Output the (x, y) coordinate of the center of the cell containing the given text.  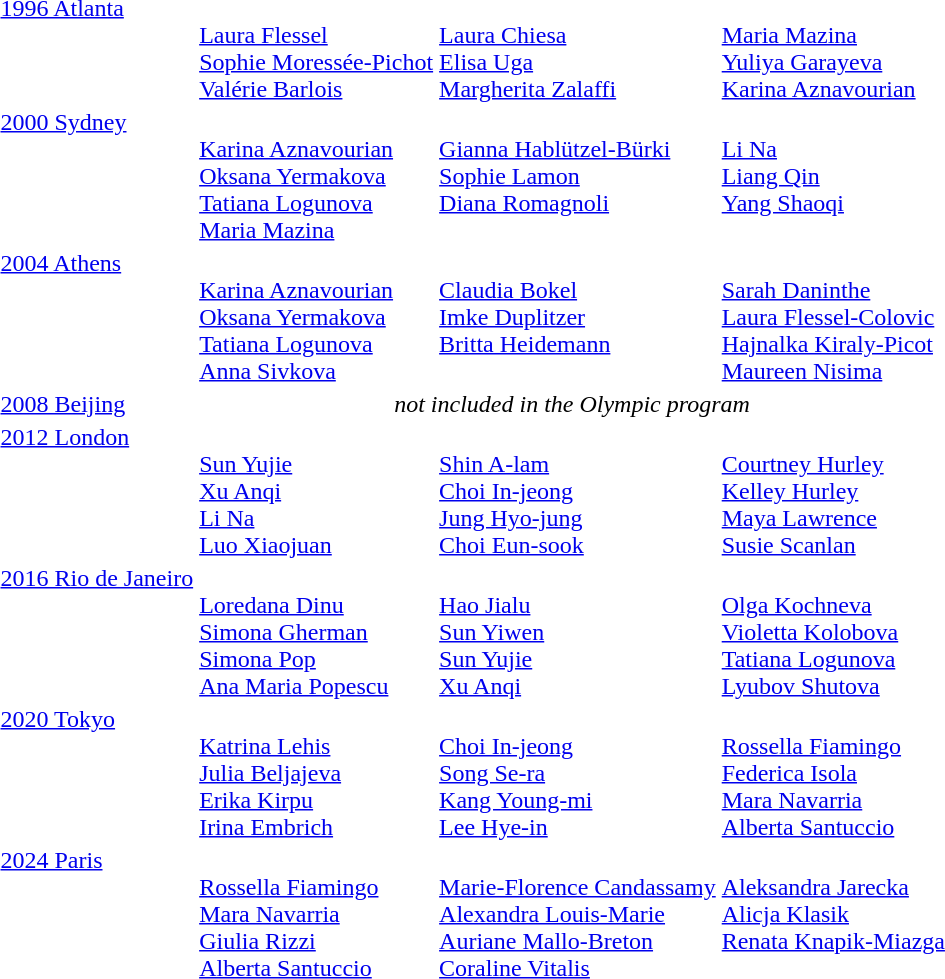
Katrina LehisJulia BeljajevaErika KirpuIrina Embrich (316, 773)
Karina AznavourianOksana YermakovaTatiana LogunovaAnna Sivkova (316, 317)
Loredana DinuSimona GhermanSimona PopAna Maria Popescu (316, 632)
Shin A-lamChoi In-jeongJung Hyo-jungChoi Eun-sook (578, 491)
Hao JialuSun YiwenSun YujieXu Anqi (578, 632)
Claudia BokelImke DuplitzerBritta Heidemann (578, 317)
Sun YujieXu AnqiLi NaLuo Xiaojuan (316, 491)
Karina Aznavourian Oksana Yermakova Tatiana Logunova Maria Mazina (316, 176)
Choi In-jeongSong Se-raKang Young-miLee Hye-in (578, 773)
Gianna Hablützel-Bürki Sophie Lamon Diana Romagnoli (578, 176)
